Determine the [x, y] coordinate at the center of the cell enclosing the given text.  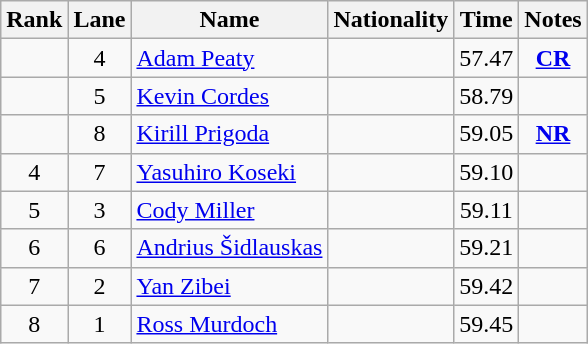
58.79 [486, 96]
2 [100, 286]
Rank [34, 20]
Lane [100, 20]
Yan Zibei [230, 286]
59.11 [486, 210]
59.42 [486, 286]
Notes [553, 20]
CR [553, 58]
Kevin Cordes [230, 96]
Cody Miller [230, 210]
3 [100, 210]
1 [100, 324]
59.21 [486, 248]
59.10 [486, 172]
Kirill Prigoda [230, 134]
Yasuhiro Koseki [230, 172]
Andrius Šidlauskas [230, 248]
Ross Murdoch [230, 324]
Time [486, 20]
Adam Peaty [230, 58]
59.45 [486, 324]
Name [230, 20]
59.05 [486, 134]
57.47 [486, 58]
NR [553, 134]
Nationality [391, 20]
